Detect which cell encompasses the target text, then output its [x, y] center coordinate. 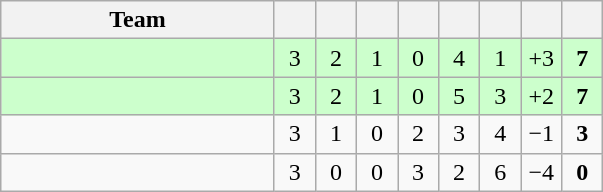
+2 [542, 96]
5 [460, 96]
6 [500, 172]
−1 [542, 134]
+3 [542, 58]
Team [138, 20]
−4 [542, 172]
